Pinpoint the cell where the given text exists, returning its [x, y] midpoint coordinate. 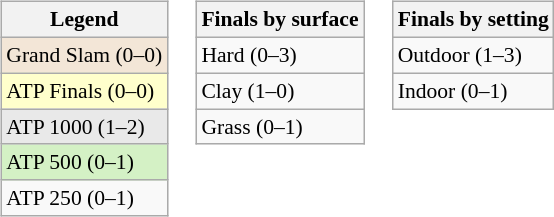
Finals by surface [280, 20]
ATP Finals (0–0) [84, 91]
Hard (0–3) [280, 55]
Grass (0–1) [280, 127]
ATP 500 (0–1) [84, 162]
Finals by setting [474, 20]
ATP 1000 (1–2) [84, 127]
Clay (1–0) [280, 91]
Outdoor (1–3) [474, 55]
Grand Slam (0–0) [84, 55]
ATP 250 (0–1) [84, 198]
Legend [84, 20]
Indoor (0–1) [474, 91]
